Capture the cell that displays the provided text and extract its [X, Y] central coordinate. 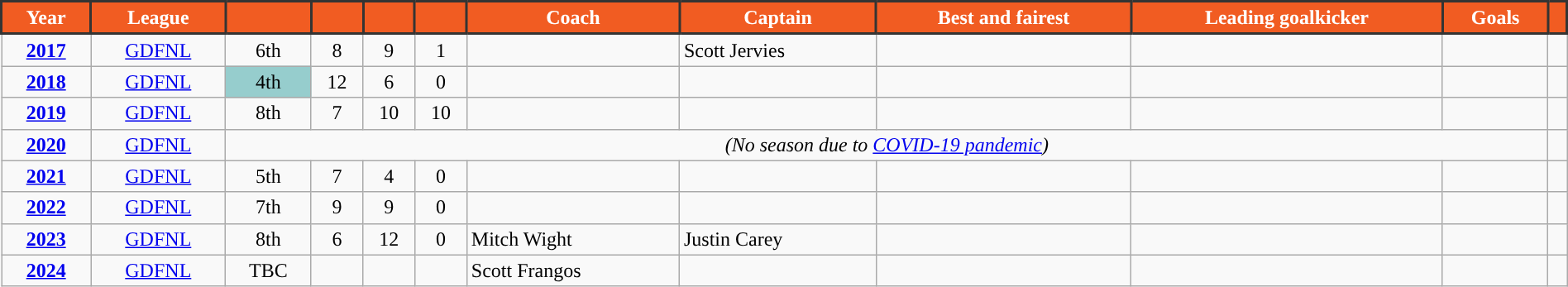
Scott Frangos [572, 270]
Year [46, 18]
League [159, 18]
Mitch Wight [572, 239]
Captain [777, 18]
Leading goalkicker [1287, 18]
TBC [268, 270]
2023 [46, 239]
5th [268, 176]
8 [337, 50]
2018 [46, 82]
Coach [572, 18]
1 [442, 50]
4th [268, 82]
Justin Carey [777, 239]
Best and fairest [1004, 18]
Goals [1495, 18]
4 [389, 176]
6th [268, 50]
2019 [46, 113]
2024 [46, 270]
7th [268, 208]
2022 [46, 208]
2020 [46, 145]
Scott Jervies [777, 50]
2017 [46, 50]
(No season due to COVID-19 pandemic) [887, 145]
2021 [46, 176]
